Output the (X, Y) coordinate of the center of the cell containing the given text.  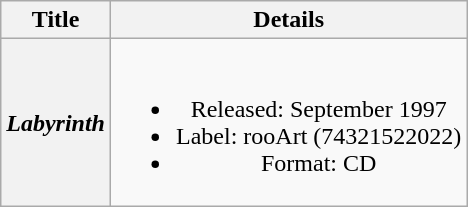
Title (56, 20)
Released: September 1997Label: rooArt (74321522022)Format: CD (289, 122)
Labyrinth (56, 122)
Details (289, 20)
